Scan for the cell matching the given text and deliver its [x, y] coordinate at center. 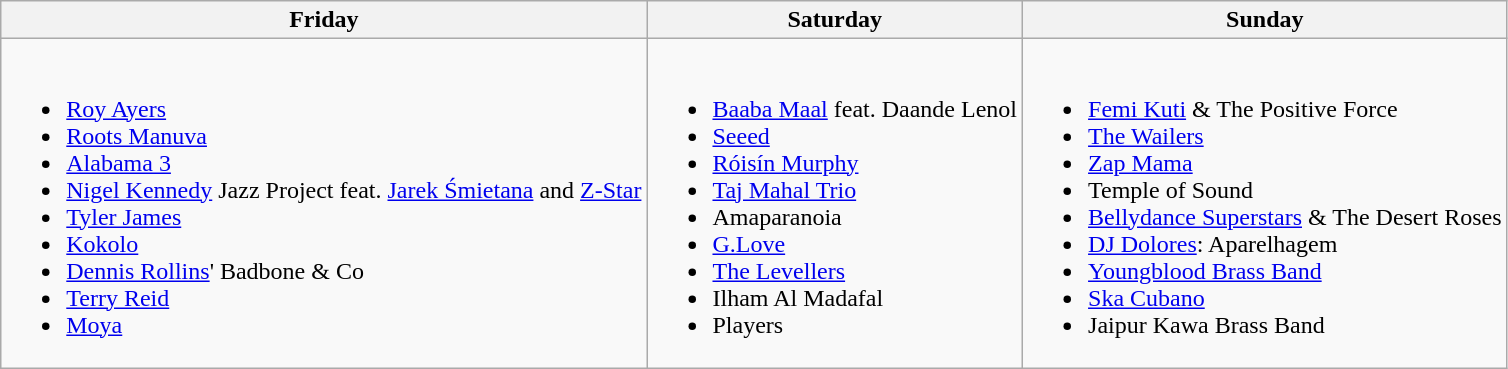
Saturday [835, 20]
Roy AyersRoots ManuvaAlabama 3Nigel Kennedy Jazz Project feat. Jarek Śmietana and Z-StarTyler JamesKokoloDennis Rollins' Badbone & CoTerry ReidMoya [324, 204]
Baaba Maal feat. Daande LenolSeeedRóisín MurphyTaj Mahal TrioAmaparanoiaG.LoveThe LevellersIlham Al MadafalPlayers [835, 204]
Friday [324, 20]
Sunday [1266, 20]
